Extract the [X, Y] coordinate from the center of the cell holding the provided text.  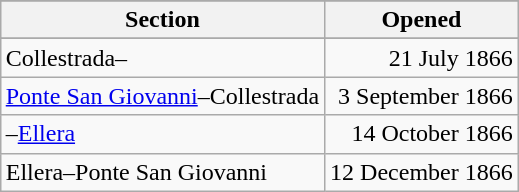
Opened [422, 20]
14 October 1866 [422, 134]
Ellera–Ponte San Giovanni [162, 172]
21 July 1866 [422, 58]
Ponte San Giovanni–Collestrada [162, 96]
3 September 1866 [422, 96]
–Ellera [162, 134]
Section [162, 20]
Collestrada– [162, 58]
12 December 1866 [422, 172]
